Search for the cell housing the specified text and yield its [X, Y] center coordinate. 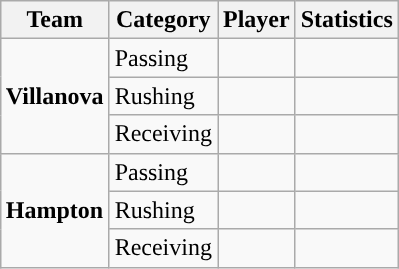
Team [54, 20]
Category [163, 20]
Villanova [54, 96]
Hampton [54, 210]
Statistics [346, 20]
Player [257, 20]
